Capture the cell that displays the provided text and extract its [x, y] central coordinate. 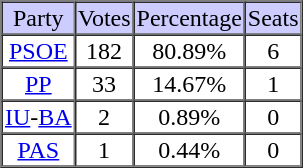
14.67% [190, 84]
PAS [38, 150]
Percentage [190, 18]
PP [38, 84]
Votes [104, 18]
0.89% [190, 116]
Seats [274, 18]
6 [274, 50]
Party [38, 18]
IU-BA [38, 116]
80.89% [190, 50]
2 [104, 116]
0.44% [190, 150]
33 [104, 84]
PSOE [38, 50]
182 [104, 50]
